Find where the given text appears and provide that cell's center as (X, Y) coordinate. 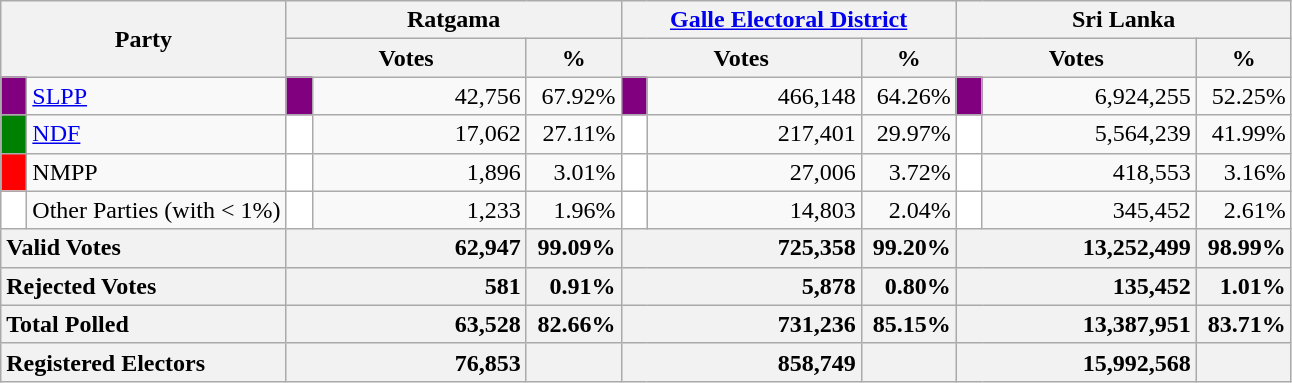
13,252,499 (1076, 248)
1.01% (1244, 286)
0.91% (574, 286)
Party (144, 39)
725,358 (741, 248)
418,553 (1089, 172)
Total Polled (144, 324)
17,062 (419, 134)
581 (406, 286)
62,947 (406, 248)
2.61% (1244, 210)
217,401 (754, 134)
42,756 (419, 96)
14,803 (754, 210)
Sri Lanka (1124, 20)
64.26% (908, 96)
1.96% (574, 210)
82.66% (574, 324)
5,878 (741, 286)
99.20% (908, 248)
Registered Electors (144, 362)
3.72% (908, 172)
731,236 (741, 324)
29.97% (908, 134)
67.92% (574, 96)
41.99% (1244, 134)
466,148 (754, 96)
135,452 (1076, 286)
Galle Electoral District (788, 20)
3.16% (1244, 172)
SLPP (156, 96)
3.01% (574, 172)
99.09% (574, 248)
1,896 (419, 172)
6,924,255 (1089, 96)
Other Parties (with < 1%) (156, 210)
15,992,568 (1076, 362)
27.11% (574, 134)
85.15% (908, 324)
83.71% (1244, 324)
2.04% (908, 210)
NDF (156, 134)
NMPP (156, 172)
Ratgama (454, 20)
345,452 (1089, 210)
63,528 (406, 324)
13,387,951 (1076, 324)
Rejected Votes (144, 286)
0.80% (908, 286)
Valid Votes (144, 248)
5,564,239 (1089, 134)
76,853 (406, 362)
27,006 (754, 172)
52.25% (1244, 96)
98.99% (1244, 248)
1,233 (419, 210)
858,749 (741, 362)
